Determine the [x, y] coordinate at the center of the cell enclosing the given text.  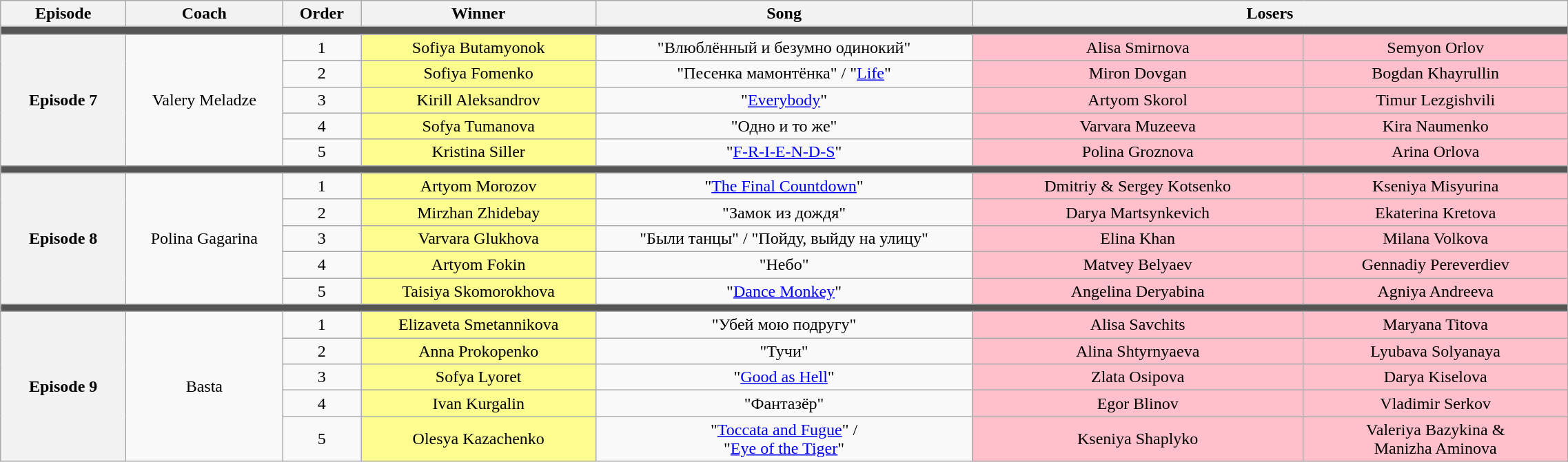
Semyon Orlov [1436, 48]
Elizaveta Smetannikova [478, 325]
Order [322, 14]
Episode 9 [63, 387]
Darya Kiselova [1436, 377]
Valeriya Bazykina & Manizha Aminova [1436, 439]
Episode 8 [63, 238]
Kristina Siller [478, 152]
"Good as Hell" [784, 377]
Zlata Osipova [1137, 377]
"The Final Countdown" [784, 186]
Angelina Deryabina [1137, 291]
Mirzhan Zhidebay [478, 212]
Varvara Muzeeva [1137, 126]
Coach [204, 14]
Miron Dovgan [1137, 74]
Egor Blinov [1137, 403]
Vladimir Serkov [1436, 403]
Olesya Kazachenko [478, 439]
Alisa Savchits [1137, 325]
Elina Khan [1137, 238]
Maryana Titova [1436, 325]
Artyom Morozov [478, 186]
Sofiya Fomenko [478, 74]
Ivan Kurgalin [478, 403]
"F-R-I-E-N-D-S" [784, 152]
Milana Volkova [1436, 238]
Anna Prokopenko [478, 351]
Gennadiy Pereverdiev [1436, 264]
Bogdan Khayrullin [1436, 74]
Alina Shtyrnyaeva [1137, 351]
Taisiya Skomorokhova [478, 291]
Matvey Belyaev [1137, 264]
Episode [63, 14]
Dmitriy & Sergey Kotsenko [1137, 186]
Ekaterina Kretova [1436, 212]
Artyom Fokin [478, 264]
Polina Groznova [1137, 152]
"Тучи" [784, 351]
Valery Meladze [204, 100]
Arina Orlova [1436, 152]
"Everybody" [784, 100]
Agniya Andreeva [1436, 291]
"Одно и то же" [784, 126]
"Dance Monkey" [784, 291]
Kirill Aleksandrov [478, 100]
"Небо" [784, 264]
"Убей мою подругу" [784, 325]
Sofya Lyoret [478, 377]
Kseniya Misyurina [1436, 186]
Basta [204, 387]
Episode 7 [63, 100]
Lyubava Solyanaya [1436, 351]
"Влюблённый и безумно одинокий" [784, 48]
Losers [1270, 14]
Kira Naumenko [1436, 126]
Darya Martsynkevich [1137, 212]
"Замок из дождя" [784, 212]
Artyom Skorol [1137, 100]
"Были танцы" / "Пойду, выйду на улицу" [784, 238]
Sofiya Butamyonok [478, 48]
"Песенка мамонтёнка" / "Life" [784, 74]
Winner [478, 14]
Sofya Tumanova [478, 126]
"Toccata and Fugue" /"Eye of the Tiger" [784, 439]
Polina Gagarina [204, 238]
"Фантазёр" [784, 403]
Varvara Glukhova [478, 238]
Alisa Smirnova [1137, 48]
Song [784, 14]
Kseniya Shaplyko [1137, 439]
Timur Lezgishvili [1436, 100]
